Scan for the cell matching the given text and deliver its [x, y] coordinate at center. 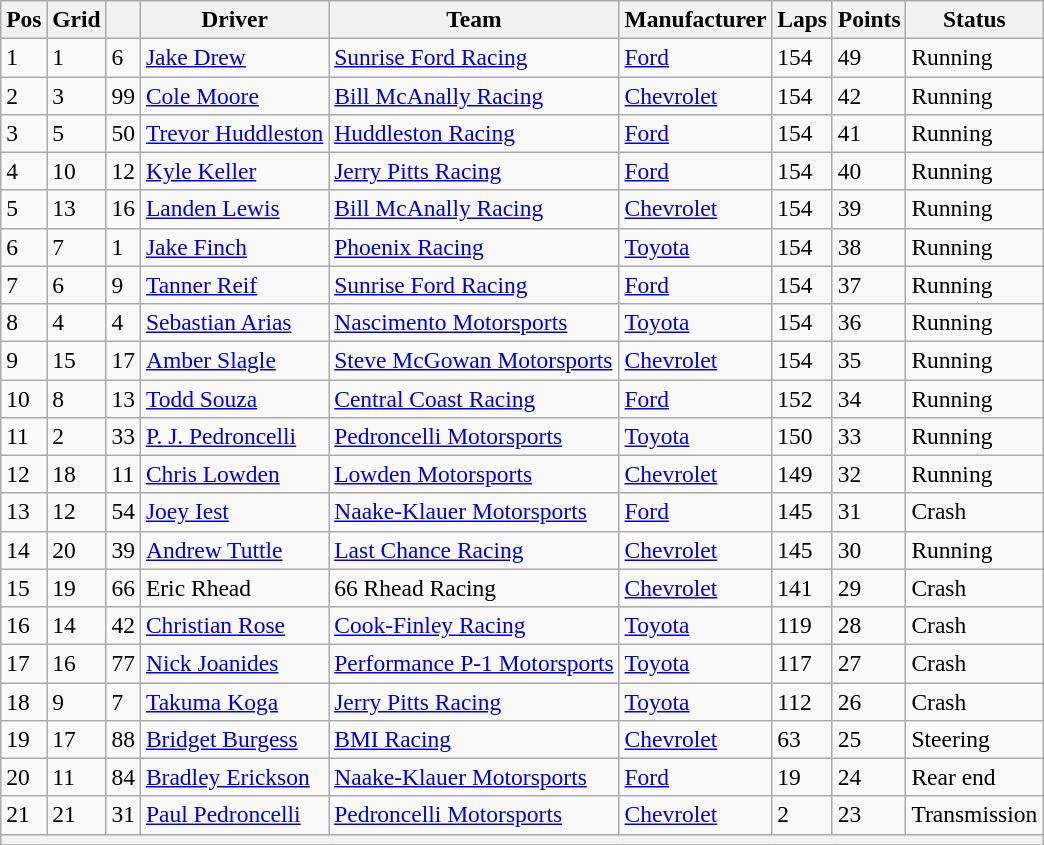
54 [123, 512]
Phoenix Racing [474, 247]
Points [869, 19]
29 [869, 588]
152 [802, 398]
Driver [234, 19]
32 [869, 474]
Bridget Burgess [234, 739]
Manufacturer [696, 19]
Transmission [974, 815]
Lowden Motorsports [474, 474]
119 [802, 625]
Status [974, 19]
Eric Rhead [234, 588]
Tanner Reif [234, 285]
40 [869, 171]
Team [474, 19]
Performance P-1 Motorsports [474, 663]
99 [123, 95]
49 [869, 57]
25 [869, 739]
Nick Joanides [234, 663]
112 [802, 701]
66 [123, 588]
Steve McGowan Motorsports [474, 360]
Rear end [974, 777]
Jake Finch [234, 247]
Sebastian Arias [234, 322]
23 [869, 815]
Jake Drew [234, 57]
38 [869, 247]
Landen Lewis [234, 209]
Bradley Erickson [234, 777]
BMI Racing [474, 739]
27 [869, 663]
50 [123, 133]
Huddleston Racing [474, 133]
Cole Moore [234, 95]
Andrew Tuttle [234, 550]
Christian Rose [234, 625]
37 [869, 285]
Grid [76, 19]
149 [802, 474]
24 [869, 777]
Takuma Koga [234, 701]
Cook-Finley Racing [474, 625]
30 [869, 550]
41 [869, 133]
P. J. Pedroncelli [234, 436]
Steering [974, 739]
Last Chance Racing [474, 550]
26 [869, 701]
Nascimento Motorsports [474, 322]
88 [123, 739]
Kyle Keller [234, 171]
Paul Pedroncelli [234, 815]
Todd Souza [234, 398]
Joey Iest [234, 512]
84 [123, 777]
66 Rhead Racing [474, 588]
141 [802, 588]
77 [123, 663]
36 [869, 322]
150 [802, 436]
Laps [802, 19]
34 [869, 398]
Central Coast Racing [474, 398]
117 [802, 663]
Amber Slagle [234, 360]
63 [802, 739]
Trevor Huddleston [234, 133]
35 [869, 360]
Chris Lowden [234, 474]
28 [869, 625]
Pos [24, 19]
